Locate the cell with the specified text and output its [X, Y] center coordinate. 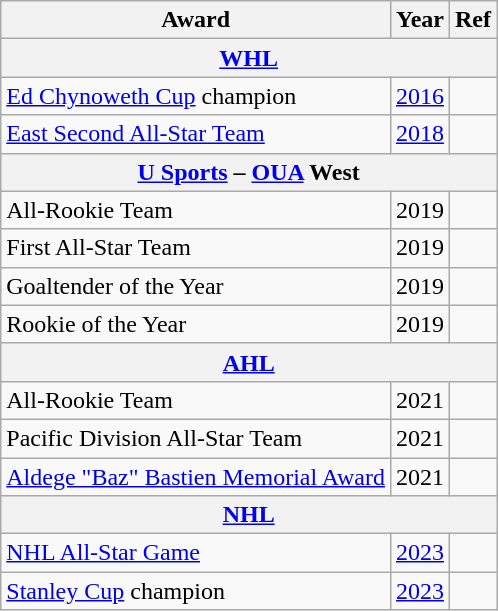
U Sports – OUA West [249, 172]
Stanley Cup champion [196, 591]
Ref [474, 20]
Pacific Division All-Star Team [196, 438]
2016 [420, 96]
East Second All-Star Team [196, 134]
Ed Chynoweth Cup champion [196, 96]
WHL [249, 58]
Award [196, 20]
Rookie of the Year [196, 324]
Year [420, 20]
NHL All-Star Game [196, 553]
NHL [249, 515]
First All-Star Team [196, 248]
2018 [420, 134]
AHL [249, 362]
Aldege "Baz" Bastien Memorial Award [196, 477]
Goaltender of the Year [196, 286]
